Pinpoint the cell where the given text exists, returning its (x, y) midpoint coordinate. 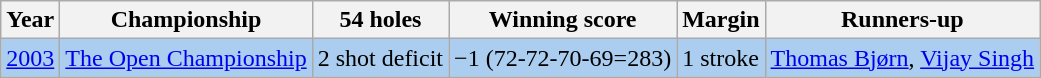
Year (30, 20)
Championship (186, 20)
1 stroke (721, 58)
2 shot deficit (380, 58)
54 holes (380, 20)
Margin (721, 20)
2003 (30, 58)
Winning score (563, 20)
−1 (72-72-70-69=283) (563, 58)
Runners-up (902, 20)
The Open Championship (186, 58)
Thomas Bjørn, Vijay Singh (902, 58)
